Search for the cell housing the specified text and yield its (X, Y) center coordinate. 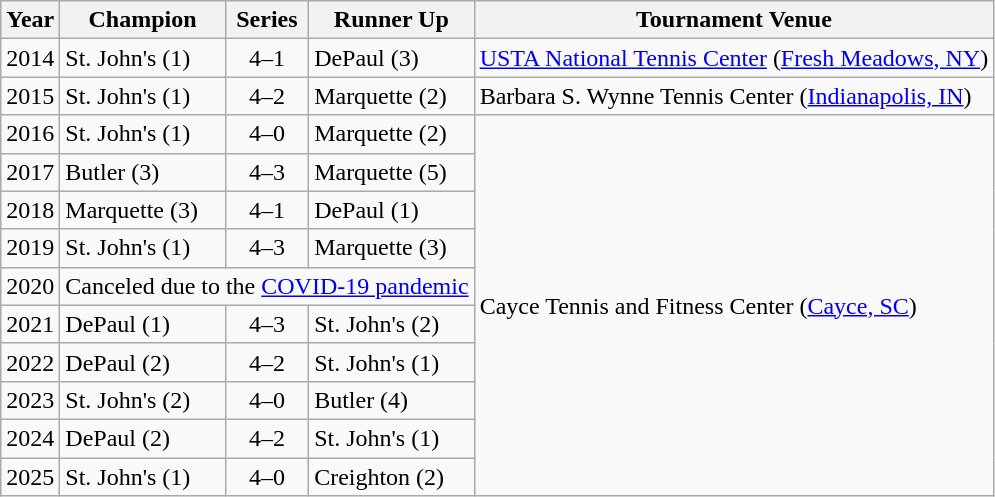
2018 (30, 210)
Champion (142, 20)
Canceled due to the COVID-19 pandemic (267, 286)
2014 (30, 58)
Creighton (2) (392, 477)
2021 (30, 324)
Cayce Tennis and Fitness Center (Cayce, SC) (734, 306)
Runner Up (392, 20)
2020 (30, 286)
USTA National Tennis Center (Fresh Meadows, NY) (734, 58)
Tournament Venue (734, 20)
Marquette (5) (392, 172)
2023 (30, 400)
2022 (30, 362)
2025 (30, 477)
2015 (30, 96)
Barbara S. Wynne Tennis Center (Indianapolis, IN) (734, 96)
2016 (30, 134)
Series (266, 20)
2017 (30, 172)
2024 (30, 438)
Butler (4) (392, 400)
Butler (3) (142, 172)
2019 (30, 248)
Year (30, 20)
DePaul (3) (392, 58)
